Pinpoint the cell where the given text exists, returning its [x, y] midpoint coordinate. 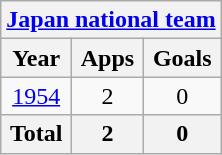
Goals [182, 58]
Total [36, 134]
1954 [36, 96]
Apps [108, 58]
Japan national team [111, 20]
Year [36, 58]
